Locate the cell with the specified text and output its (x, y) center coordinate. 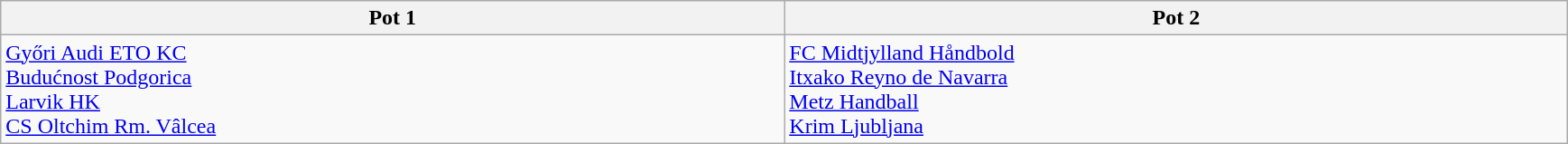
Pot 2 (1176, 18)
Győri Audi ETO KC Budućnost Podgorica Larvik HK CS Oltchim Rm. Vâlcea (393, 89)
FC Midtjylland Håndbold Itxako Reyno de Navarra Metz Handball Krim Ljubljana (1176, 89)
Pot 1 (393, 18)
